Pinpoint the cell where the given text exists, returning its (X, Y) midpoint coordinate. 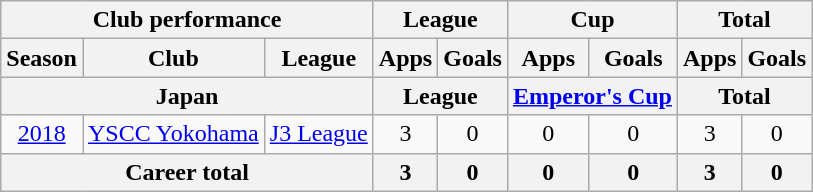
YSCC Yokohama (173, 134)
J3 League (318, 134)
2018 (42, 134)
Emperor's Cup (592, 96)
Club (173, 58)
Career total (188, 172)
Club performance (188, 20)
Cup (592, 20)
Season (42, 58)
Japan (188, 96)
